Locate the cell with the specified text and output its [X, Y] center coordinate. 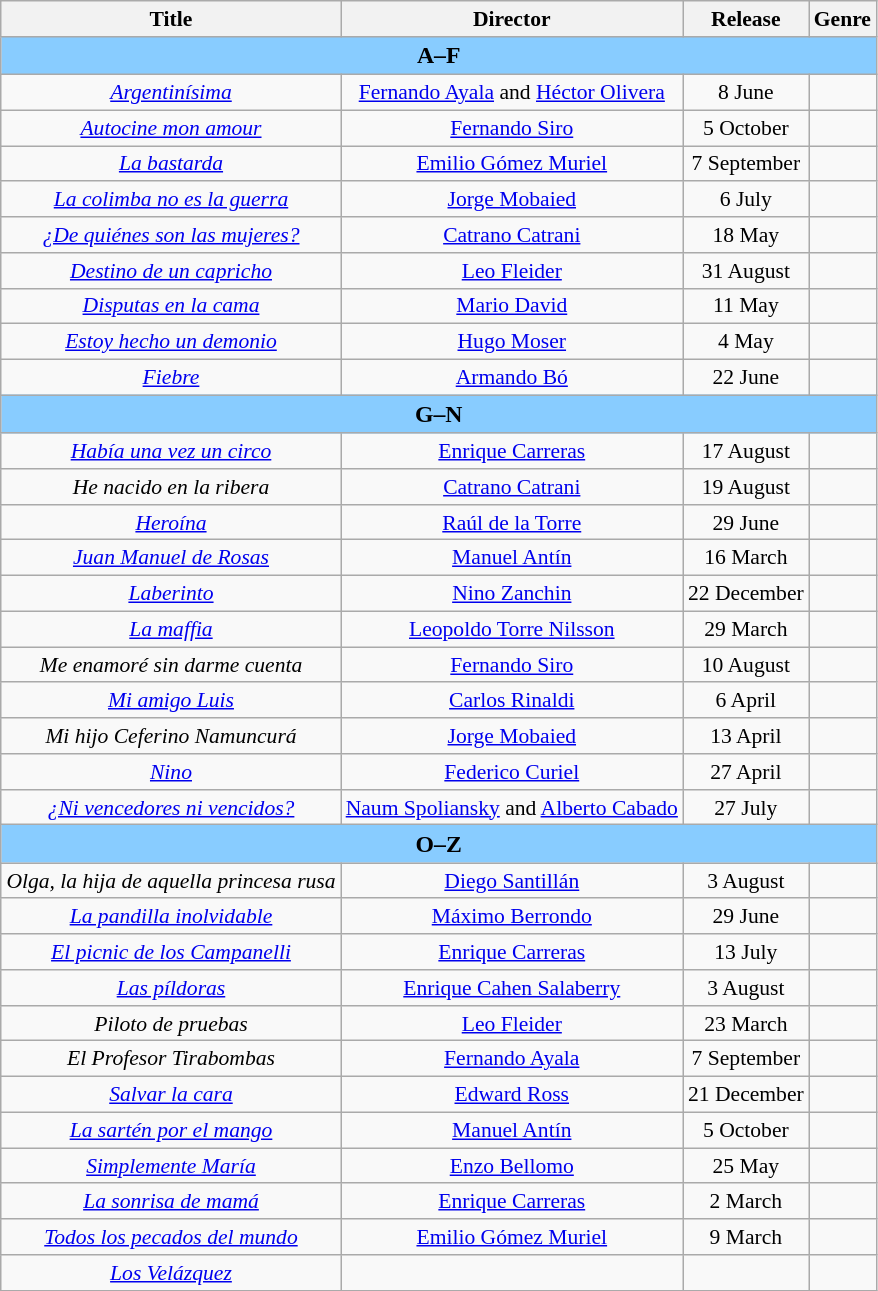
2 March [746, 1202]
4 May [746, 342]
¿De quiénes son las mujeres? [170, 235]
10 August [746, 665]
Carlos Rinaldi [512, 701]
Laberinto [170, 594]
Enzo Bellomo [512, 1166]
Simplemente María [170, 1166]
21 December [746, 1095]
Fernando Ayala [512, 1059]
22 December [746, 594]
Leopoldo Torre Nilsson [512, 629]
Edward Ross [512, 1095]
Olga, la hija de aquella princesa rusa [170, 881]
27 July [746, 808]
La bastarda [170, 164]
18 May [746, 235]
Naum Spoliansky and Alberto Cabado [512, 808]
27 April [746, 772]
23 March [746, 1024]
Estoy hecho un demonio [170, 342]
Juan Manuel de Rosas [170, 558]
Nino Zanchin [512, 594]
8 June [746, 93]
La maffia [170, 629]
La sartén por el mango [170, 1131]
Raúl de la Torre [512, 523]
Autocine mon amour [170, 128]
Genre [842, 19]
Máximo Berrondo [512, 917]
31 August [746, 271]
Había una vez un circo [170, 451]
Fernando Ayala and Héctor Olivera [512, 93]
16 March [746, 558]
Diego Santillán [512, 881]
Release [746, 19]
Salvar la cara [170, 1095]
Director [512, 19]
11 May [746, 306]
La sonrisa de mamá [170, 1202]
Piloto de pruebas [170, 1024]
Disputas en la cama [170, 306]
Destino de un capricho [170, 271]
El Profesor Tirabombas [170, 1059]
Armando Bó [512, 378]
Nino [170, 772]
¿Ni vencedores ni vencidos? [170, 808]
Todos los pecados del mundo [170, 1237]
25 May [746, 1166]
Mi amigo Luis [170, 701]
6 July [746, 200]
G–N [438, 414]
He nacido en la ribera [170, 487]
Heroína [170, 523]
13 April [746, 736]
Fiebre [170, 378]
22 June [746, 378]
Enrique Cahen Salaberry [512, 988]
A–F [438, 56]
29 March [746, 629]
Los Velázquez [170, 1273]
13 July [746, 952]
O–Z [438, 844]
17 August [746, 451]
La colimba no es la guerra [170, 200]
6 April [746, 701]
Hugo Moser [512, 342]
La pandilla inolvidable [170, 917]
Argentinísima [170, 93]
19 August [746, 487]
Mario David [512, 306]
Title [170, 19]
Mi hijo Ceferino Namuncurá [170, 736]
Las píldoras [170, 988]
Me enamoré sin darme cuenta [170, 665]
El picnic de los Campanelli [170, 952]
Federico Curiel [512, 772]
9 March [746, 1237]
